Identify which cell holds the provided text, then report its (x, y) central coordinate. 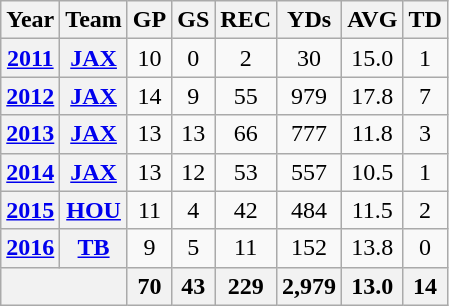
42 (246, 210)
10.5 (372, 172)
484 (310, 210)
TB (94, 248)
5 (194, 248)
Year (30, 20)
979 (310, 96)
2014 (30, 172)
AVG (372, 20)
2016 (30, 248)
777 (310, 134)
15.0 (372, 58)
10 (149, 58)
70 (149, 286)
GP (149, 20)
11.5 (372, 210)
YDs (310, 20)
2,979 (310, 286)
557 (310, 172)
13.8 (372, 248)
Team (94, 20)
229 (246, 286)
55 (246, 96)
17.8 (372, 96)
7 (425, 96)
REC (246, 20)
2013 (30, 134)
TD (425, 20)
GS (194, 20)
152 (310, 248)
HOU (94, 210)
13.0 (372, 286)
11.8 (372, 134)
30 (310, 58)
66 (246, 134)
2011 (30, 58)
3 (425, 134)
43 (194, 286)
4 (194, 210)
2012 (30, 96)
53 (246, 172)
12 (194, 172)
2015 (30, 210)
